Return the [x, y] coordinate for the center point of the cell that contains the specified text.  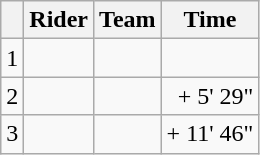
Time [210, 20]
2 [12, 96]
+ 5' 29" [210, 96]
Rider [59, 20]
+ 11' 46" [210, 134]
1 [12, 58]
3 [12, 134]
Team [128, 20]
